Capture the cell that displays the provided text and extract its (X, Y) central coordinate. 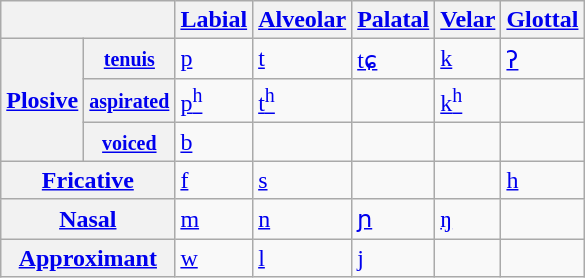
Alveolar (302, 20)
Approximant (88, 258)
f (214, 180)
Velar (468, 20)
aspirated (130, 100)
Labial (214, 20)
tɕ (394, 59)
Glottal (542, 20)
kh (468, 100)
w (214, 258)
n (302, 219)
th (302, 100)
s (302, 180)
j (394, 258)
p (214, 59)
ph (214, 100)
Palatal (394, 20)
ɲ (394, 219)
Fricative (88, 180)
voiced (130, 142)
Plosive (42, 100)
tenuis (130, 59)
h (542, 180)
k (468, 59)
b (214, 142)
l (302, 258)
ʔ (542, 59)
t (302, 59)
m (214, 219)
ŋ (468, 219)
Nasal (88, 219)
